From the cell containing the given text, extract its center point as (X, Y) coordinate. 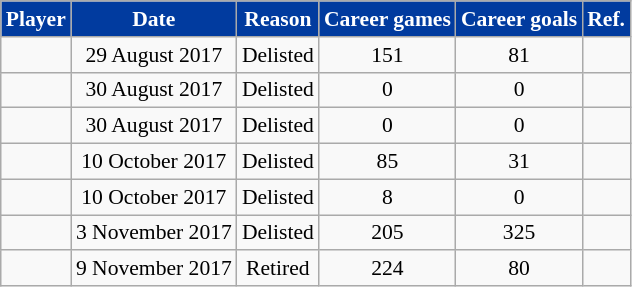
151 (388, 55)
Ref. (606, 19)
Career goals (519, 19)
205 (388, 233)
81 (519, 55)
9 November 2017 (154, 269)
29 August 2017 (154, 55)
31 (519, 162)
224 (388, 269)
80 (519, 269)
Retired (278, 269)
85 (388, 162)
Player (36, 19)
8 (388, 197)
Date (154, 19)
3 November 2017 (154, 233)
325 (519, 233)
Career games (388, 19)
Reason (278, 19)
